Return (x, y) of the center of cell containing provided text 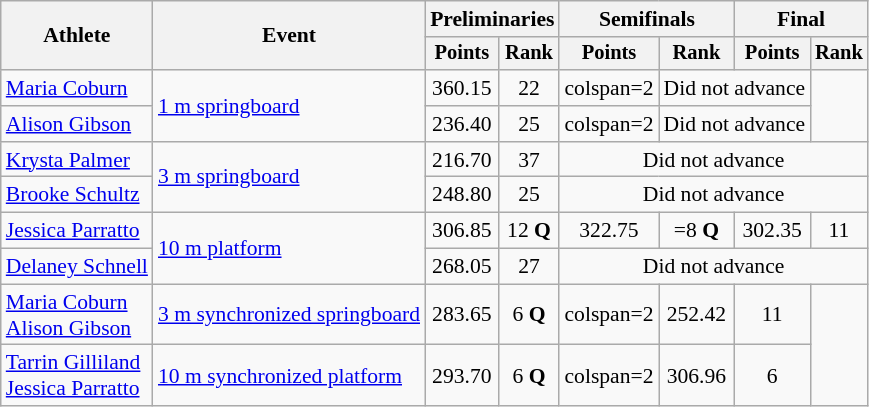
Tarrin GillilandJessica Parratto (77, 376)
283.65 (462, 314)
306.96 (697, 376)
Maria Coburn (77, 88)
Final (800, 19)
Event (289, 36)
Athlete (77, 36)
306.85 (462, 231)
1 m springboard (289, 106)
216.70 (462, 160)
3 m springboard (289, 178)
27 (530, 267)
3 m synchronized springboard (289, 314)
=8 Q (697, 231)
22 (530, 88)
302.35 (772, 231)
236.40 (462, 124)
10 m platform (289, 248)
248.80 (462, 195)
Delaney Schnell (77, 267)
10 m synchronized platform (289, 376)
322.75 (608, 231)
Maria CoburnAlison Gibson (77, 314)
360.15 (462, 88)
Jessica Parratto (77, 231)
Semifinals (646, 19)
Preliminaries (492, 19)
37 (530, 160)
12 Q (530, 231)
Krysta Palmer (77, 160)
252.42 (697, 314)
268.05 (462, 267)
293.70 (462, 376)
6 (772, 376)
Alison Gibson (77, 124)
Brooke Schultz (77, 195)
